Search for the cell housing the specified text and yield its (X, Y) center coordinate. 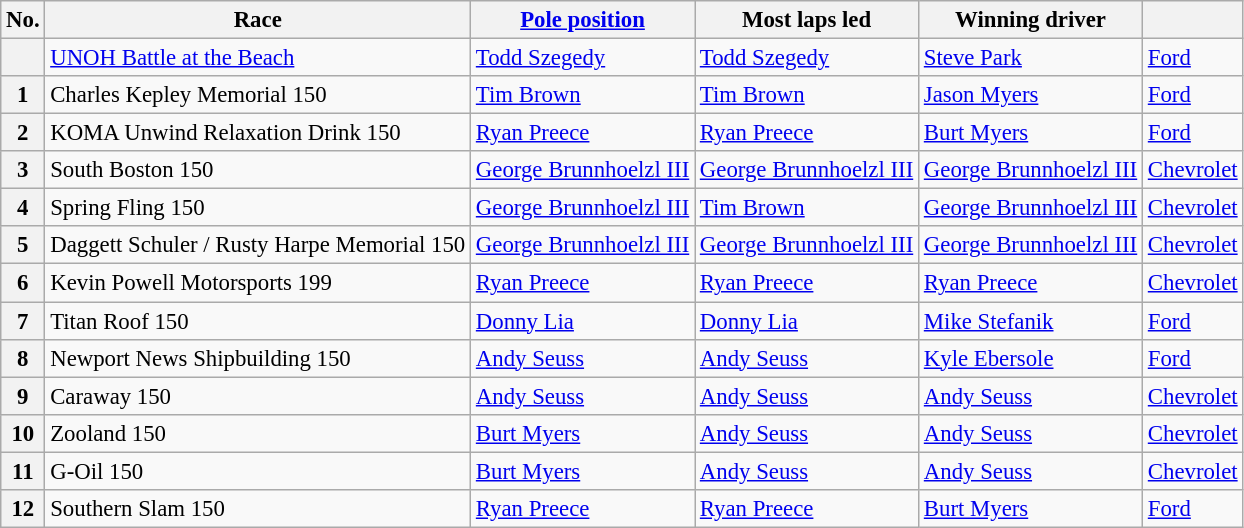
Titan Roof 150 (258, 321)
1 (23, 95)
Steve Park (1031, 58)
9 (23, 396)
Most laps led (807, 20)
7 (23, 321)
Caraway 150 (258, 396)
Kevin Powell Motorsports 199 (258, 283)
12 (23, 509)
Spring Fling 150 (258, 208)
Zooland 150 (258, 433)
Mike Stefanik (1031, 321)
5 (23, 245)
Jason Myers (1031, 95)
South Boston 150 (258, 170)
Daggett Schuler / Rusty Harpe Memorial 150 (258, 245)
Newport News Shipbuilding 150 (258, 358)
Race (258, 20)
KOMA Unwind Relaxation Drink 150 (258, 133)
Southern Slam 150 (258, 509)
Charles Kepley Memorial 150 (258, 95)
4 (23, 208)
Kyle Ebersole (1031, 358)
Winning driver (1031, 20)
Pole position (583, 20)
3 (23, 170)
No. (23, 20)
6 (23, 283)
11 (23, 471)
UNOH Battle at the Beach (258, 58)
2 (23, 133)
10 (23, 433)
8 (23, 358)
G-Oil 150 (258, 471)
